Locate the cell with the specified text and output its (x, y) center coordinate. 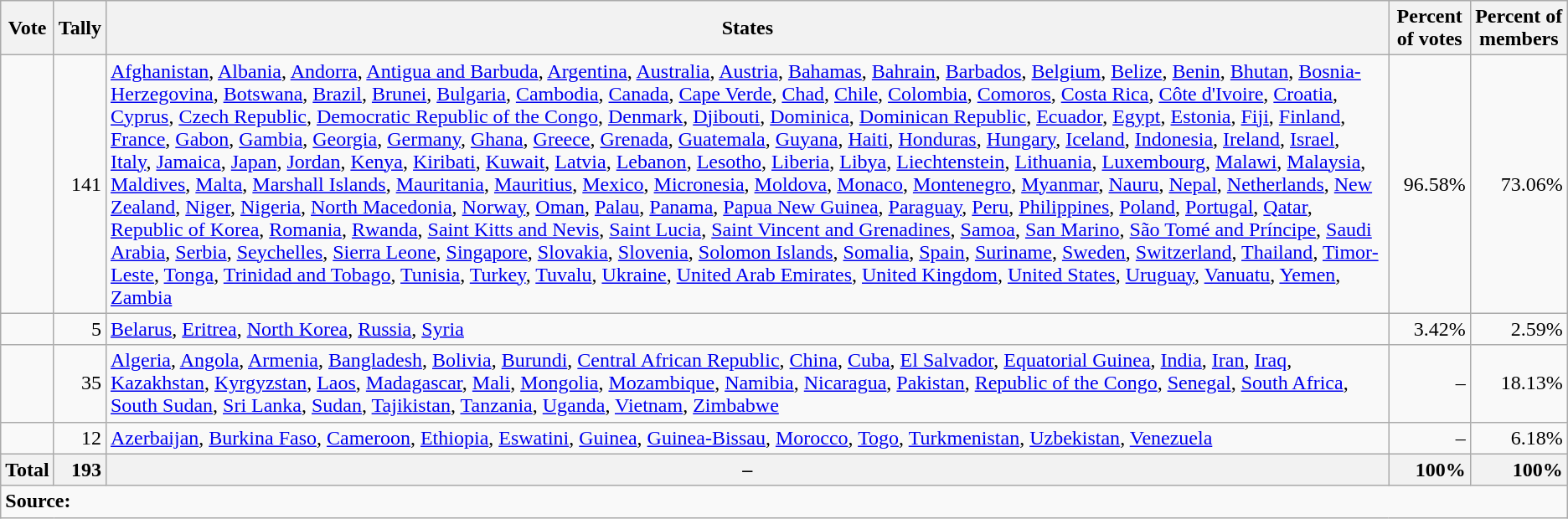
Tally (80, 28)
Belarus, Eritrea, North Korea, Russia, Syria (747, 329)
73.06% (1519, 184)
Azerbaijan, Burkina Faso, Cameroon, Ethiopia, Eswatini, Guinea, Guinea-Bissau, Morocco, Togo, Turkmenistan, Uzbekistan, Venezuela (747, 438)
Source: (784, 501)
193 (80, 470)
35 (80, 383)
96.58% (1429, 184)
2.59% (1519, 329)
Vote (28, 28)
6.18% (1519, 438)
Total (28, 470)
States (747, 28)
5 (80, 329)
18.13% (1519, 383)
12 (80, 438)
141 (80, 184)
Percent of votes (1429, 28)
Percent of members (1519, 28)
3.42% (1429, 329)
